For the text-containing cell, return its midpoint in (X, Y) coordinate format. 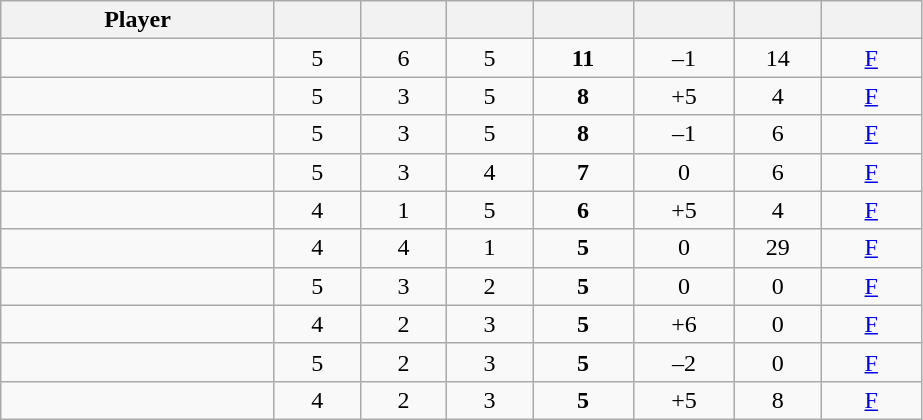
11 (582, 58)
+6 (684, 324)
29 (778, 248)
Player (138, 20)
7 (582, 172)
–2 (684, 362)
14 (778, 58)
